Return [X, Y] of the center of cell containing provided text 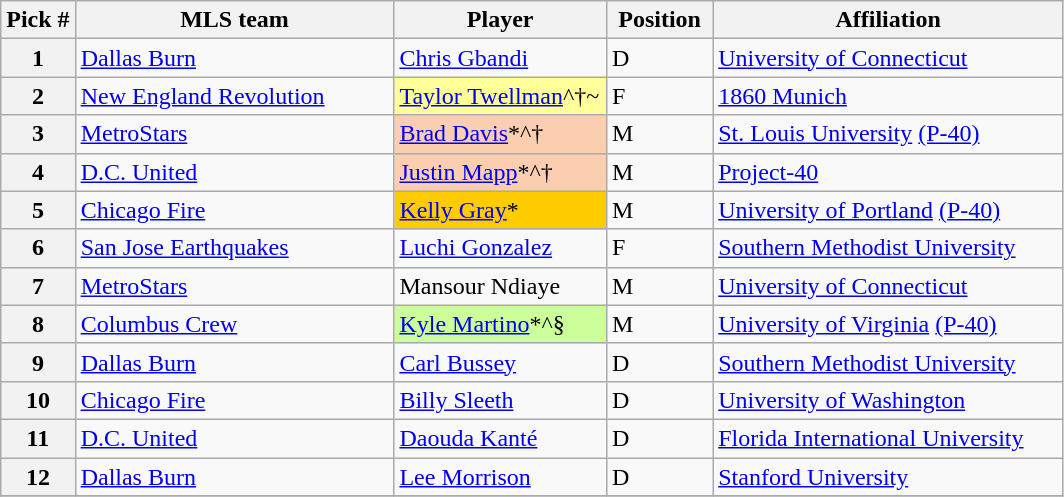
9 [38, 362]
Brad Davis*^† [500, 134]
New England Revolution [234, 96]
10 [38, 400]
Kyle Martino*^§ [500, 324]
5 [38, 210]
St. Louis University (P-40) [888, 134]
Pick # [38, 20]
University of Virginia (P-40) [888, 324]
Stanford University [888, 477]
Daouda Kanté [500, 438]
Player [500, 20]
MLS team [234, 20]
1 [38, 58]
Lee Morrison [500, 477]
Position [659, 20]
11 [38, 438]
University of Portland (P-40) [888, 210]
Billy Sleeth [500, 400]
University of Washington [888, 400]
6 [38, 248]
12 [38, 477]
Mansour Ndiaye [500, 286]
San Jose Earthquakes [234, 248]
Carl Bussey [500, 362]
Justin Mapp*^† [500, 172]
2 [38, 96]
4 [38, 172]
3 [38, 134]
Project-40 [888, 172]
Chris Gbandi [500, 58]
Taylor Twellman^†~ [500, 96]
Florida International University [888, 438]
1860 Munich [888, 96]
Columbus Crew [234, 324]
7 [38, 286]
Kelly Gray* [500, 210]
Luchi Gonzalez [500, 248]
Affiliation [888, 20]
8 [38, 324]
